Output the (X, Y) coordinate of the center of the cell containing the given text.  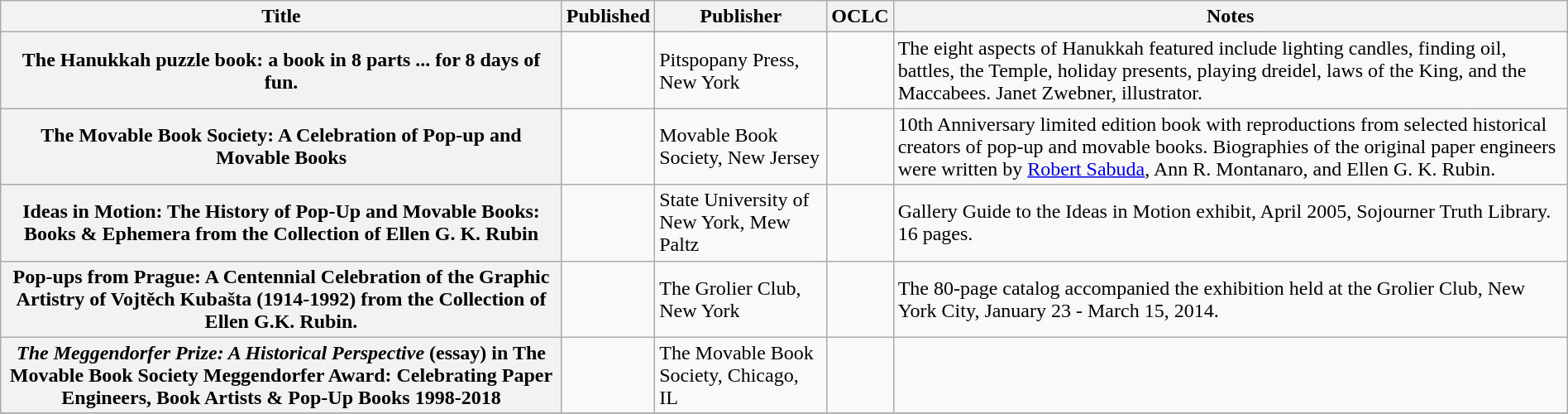
Pop-ups from Prague: A Centennial Celebration of the Graphic Artistry of Vojtěch Kubašta (1914-1992) from the Collection of Ellen G.K. Rubin. (281, 299)
Title (281, 17)
The Movable Book Society: A Celebration of Pop-up and Movable Books (281, 147)
The Grolier Club, New York (741, 299)
Movable Book Society, New Jersey (741, 147)
The Hanukkah puzzle book: a book in 8 parts ... for 8 days of fun. (281, 70)
Ideas in Motion: The History of Pop-Up and Movable Books: Books & Ephemera from the Collection of Ellen G. K. Rubin (281, 223)
The 80-page catalog accompanied the exhibition held at the Grolier Club, New York City, January 23 - March 15, 2014. (1231, 299)
Gallery Guide to the Ideas in Motion exhibit, April 2005, Sojourner Truth Library. 16 pages. (1231, 223)
The Movable Book Society, Chicago, IL (741, 375)
OCLC (860, 17)
Published (608, 17)
State University of New York, Mew Paltz (741, 223)
Pitspopany Press, New York (741, 70)
Publisher (741, 17)
Notes (1231, 17)
